Detect which cell encompasses the target text, then output its (X, Y) center coordinate. 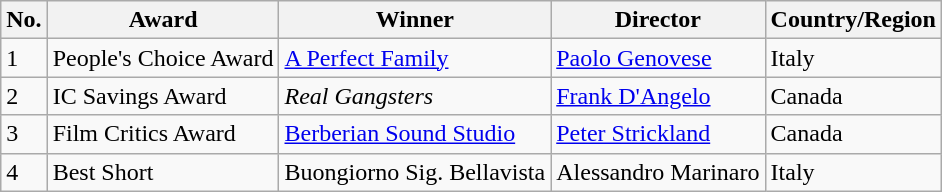
People's Choice Award (163, 58)
Berberian Sound Studio (415, 134)
4 (24, 172)
2 (24, 96)
Director (658, 20)
IC Savings Award (163, 96)
Frank D'Angelo (658, 96)
Peter Strickland (658, 134)
Buongiorno Sig. Bellavista (415, 172)
Winner (415, 20)
3 (24, 134)
Country/Region (853, 20)
Real Gangsters (415, 96)
Best Short (163, 172)
Film Critics Award (163, 134)
Alessandro Marinaro (658, 172)
1 (24, 58)
Award (163, 20)
No. (24, 20)
A Perfect Family (415, 58)
Paolo Genovese (658, 58)
